Output the [x, y] coordinate of the center of the cell containing the given text.  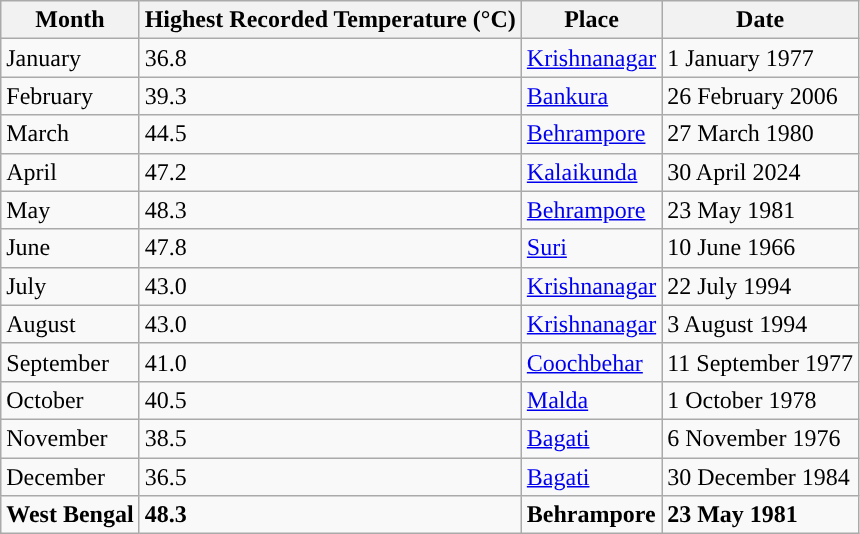
Bankura [591, 96]
Place [591, 20]
July [70, 286]
Coochbehar [591, 362]
30 April 2024 [760, 172]
January [70, 58]
41.0 [330, 362]
Kalaikunda [591, 172]
Date [760, 20]
22 July 1994 [760, 286]
3 August 1994 [760, 324]
10 June 1966 [760, 248]
June [70, 248]
47.8 [330, 248]
October [70, 400]
38.5 [330, 438]
39.3 [330, 96]
1 October 1978 [760, 400]
6 November 1976 [760, 438]
March [70, 134]
26 February 2006 [760, 96]
47.2 [330, 172]
1 January 1977 [760, 58]
Suri [591, 248]
May [70, 210]
November [70, 438]
August [70, 324]
30 December 1984 [760, 477]
36.8 [330, 58]
September [70, 362]
Month [70, 20]
27 March 1980 [760, 134]
Malda [591, 400]
36.5 [330, 477]
West Bengal [70, 515]
February [70, 96]
44.5 [330, 134]
December [70, 477]
Highest Recorded Temperature (°C) [330, 20]
40.5 [330, 400]
April [70, 172]
11 September 1977 [760, 362]
